Find where the given text appears and provide that cell's center as (x, y) coordinate. 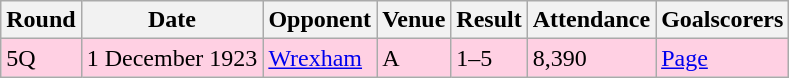
Round (41, 20)
Goalscorers (722, 20)
A (414, 58)
Venue (414, 20)
8,390 (591, 58)
5Q (41, 58)
Attendance (591, 20)
Date (172, 20)
Opponent (320, 20)
1–5 (489, 58)
Wrexham (320, 58)
1 December 1923 (172, 58)
Page (722, 58)
Result (489, 20)
